Locate the cell with the specified text and output its [X, Y] center coordinate. 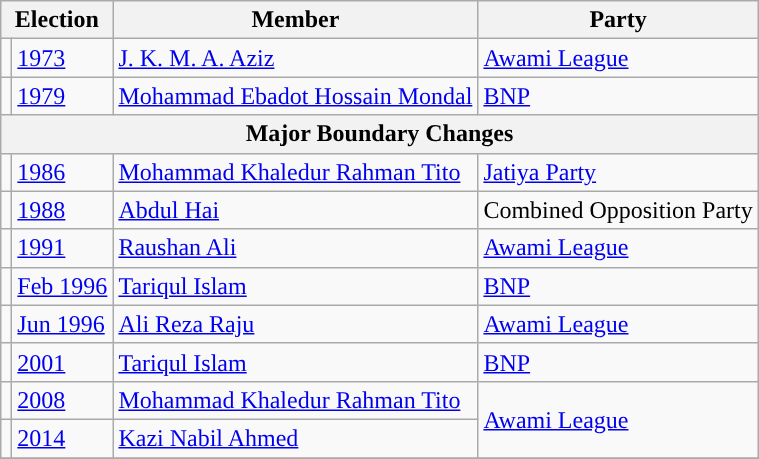
Election [57, 20]
Major Boundary Changes [380, 134]
1988 [62, 210]
1991 [62, 248]
1979 [62, 96]
Feb 1996 [62, 286]
Mohammad Ebadot Hossain Mondal [296, 96]
Jun 1996 [62, 324]
Kazi Nabil Ahmed [296, 438]
2014 [62, 438]
2001 [62, 362]
Member [296, 20]
Abdul Hai [296, 210]
Raushan Ali [296, 248]
Ali Reza Raju [296, 324]
J. K. M. A. Aziz [296, 58]
Jatiya Party [618, 172]
Combined Opposition Party [618, 210]
1986 [62, 172]
2008 [62, 400]
Party [618, 20]
1973 [62, 58]
